For the text-containing cell, return its midpoint in (X, Y) coordinate format. 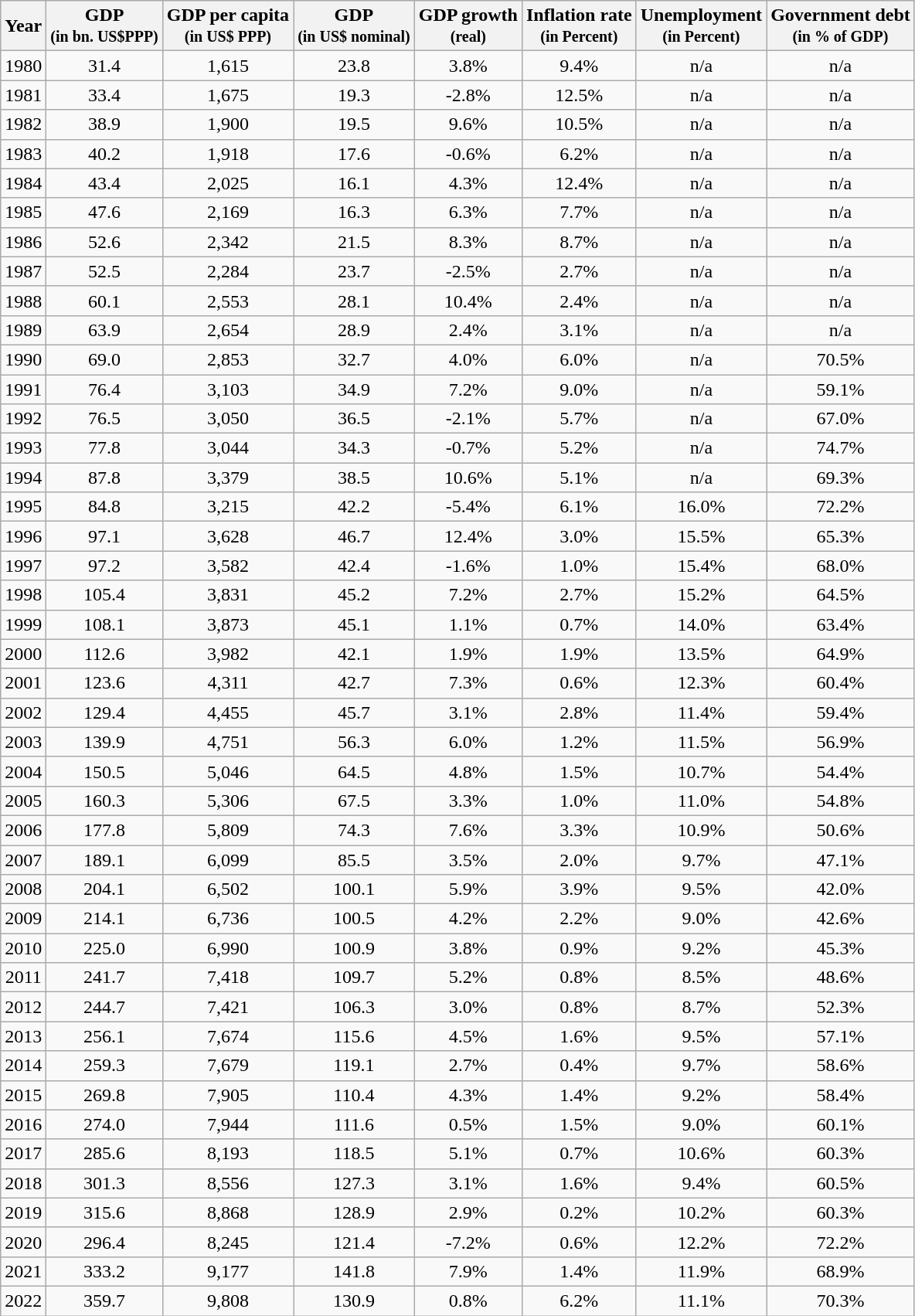
0.9% (579, 948)
38.5 (354, 478)
8,868 (227, 1212)
269.8 (104, 1095)
1998 (23, 595)
259.3 (104, 1066)
23.8 (354, 66)
127.3 (354, 1183)
2017 (23, 1154)
2007 (23, 860)
296.4 (104, 1242)
7.6% (468, 830)
12.5% (579, 95)
45.7 (354, 712)
48.6% (841, 978)
5,306 (227, 801)
6,099 (227, 860)
60.1 (104, 301)
65.3% (841, 536)
-2.5% (468, 271)
2014 (23, 1066)
11.0% (701, 801)
3,379 (227, 478)
0.2% (579, 1212)
74.7% (841, 448)
5.9% (468, 889)
4.0% (468, 359)
56.3 (354, 742)
106.3 (354, 1007)
GDP(in US$ nominal) (354, 26)
6.3% (468, 213)
1984 (23, 183)
70.3% (841, 1301)
-1.6% (468, 566)
2015 (23, 1095)
14.0% (701, 624)
19.3 (354, 95)
3,215 (227, 507)
97.2 (104, 566)
214.1 (104, 919)
7,418 (227, 978)
2013 (23, 1036)
2022 (23, 1301)
3.5% (468, 860)
105.4 (104, 595)
7,905 (227, 1095)
2,853 (227, 359)
16.0% (701, 507)
7,421 (227, 1007)
2,284 (227, 271)
2,553 (227, 301)
2,342 (227, 242)
4.5% (468, 1036)
Unemployment(in Percent) (701, 26)
4.2% (468, 919)
8,245 (227, 1242)
52.3% (841, 1007)
GDP growth(real) (468, 26)
8.5% (701, 978)
84.8 (104, 507)
10.9% (701, 830)
160.3 (104, 801)
-7.2% (468, 1242)
9,177 (227, 1271)
59.1% (841, 389)
47.1% (841, 860)
11.1% (701, 1301)
1,675 (227, 95)
6.1% (579, 507)
54.8% (841, 801)
128.9 (354, 1212)
15.2% (701, 595)
1986 (23, 242)
1999 (23, 624)
36.5 (354, 419)
Year (23, 26)
256.1 (104, 1036)
1991 (23, 389)
111.6 (354, 1124)
1.1% (468, 624)
40.2 (104, 154)
-2.1% (468, 419)
6,990 (227, 948)
50.6% (841, 830)
2011 (23, 978)
19.5 (354, 124)
9,808 (227, 1301)
189.1 (104, 860)
68.9% (841, 1271)
45.2 (354, 595)
7.9% (468, 1271)
2.8% (579, 712)
67.0% (841, 419)
1993 (23, 448)
130.9 (354, 1301)
3,582 (227, 566)
225.0 (104, 948)
129.4 (104, 712)
121.4 (354, 1242)
Inflation rate(in Percent) (579, 26)
2002 (23, 712)
100.1 (354, 889)
2009 (23, 919)
2006 (23, 830)
2020 (23, 1242)
76.4 (104, 389)
3,982 (227, 654)
244.7 (104, 1007)
87.8 (104, 478)
58.6% (841, 1066)
315.6 (104, 1212)
118.5 (354, 1154)
5,809 (227, 830)
112.6 (104, 654)
2001 (23, 683)
54.4% (841, 771)
3,628 (227, 536)
1992 (23, 419)
2008 (23, 889)
69.0 (104, 359)
333.2 (104, 1271)
17.6 (354, 154)
110.4 (354, 1095)
32.7 (354, 359)
GDP(in bn. US$PPP) (104, 26)
64.5 (354, 771)
10.4% (468, 301)
2003 (23, 742)
1980 (23, 66)
12.2% (701, 1242)
34.9 (354, 389)
1989 (23, 330)
74.3 (354, 830)
69.3% (841, 478)
3.9% (579, 889)
5,046 (227, 771)
1,918 (227, 154)
115.6 (354, 1036)
2.9% (468, 1212)
4,311 (227, 683)
150.5 (104, 771)
45.3% (841, 948)
2010 (23, 948)
42.2 (354, 507)
204.1 (104, 889)
4,455 (227, 712)
2.2% (579, 919)
1996 (23, 536)
67.5 (354, 801)
64.5% (841, 595)
108.1 (104, 624)
3,831 (227, 595)
2000 (23, 654)
63.9 (104, 330)
76.5 (104, 419)
8,193 (227, 1154)
8,556 (227, 1183)
16.1 (354, 183)
1987 (23, 271)
31.4 (104, 66)
6,502 (227, 889)
33.4 (104, 95)
97.1 (104, 536)
2005 (23, 801)
58.4% (841, 1095)
60.4% (841, 683)
-5.4% (468, 507)
1981 (23, 95)
3,044 (227, 448)
1,615 (227, 66)
139.9 (104, 742)
46.7 (354, 536)
70.5% (841, 359)
60.1% (841, 1124)
57.1% (841, 1036)
8.3% (468, 242)
23.7 (354, 271)
0.4% (579, 1066)
77.8 (104, 448)
28.1 (354, 301)
-0.7% (468, 448)
2016 (23, 1124)
3,873 (227, 624)
1985 (23, 213)
7,944 (227, 1124)
-0.6% (468, 154)
10.7% (701, 771)
100.9 (354, 948)
123.6 (104, 683)
274.0 (104, 1124)
1990 (23, 359)
119.1 (354, 1066)
6,736 (227, 919)
60.5% (841, 1183)
42.1 (354, 654)
52.6 (104, 242)
63.4% (841, 624)
3,050 (227, 419)
2019 (23, 1212)
241.7 (104, 978)
359.7 (104, 1301)
7.7% (579, 213)
64.9% (841, 654)
285.6 (104, 1154)
2018 (23, 1183)
7,674 (227, 1036)
1995 (23, 507)
1,900 (227, 124)
-2.8% (468, 95)
59.4% (841, 712)
42.4 (354, 566)
52.5 (104, 271)
1982 (23, 124)
177.8 (104, 830)
301.3 (104, 1183)
GDP per capita(in US$ PPP) (227, 26)
1988 (23, 301)
43.4 (104, 183)
42.0% (841, 889)
2,169 (227, 213)
5.7% (579, 419)
12.3% (701, 683)
15.5% (701, 536)
7,679 (227, 1066)
2004 (23, 771)
2012 (23, 1007)
Government debt(in % of GDP) (841, 26)
0.5% (468, 1124)
10.2% (701, 1212)
11.5% (701, 742)
10.5% (579, 124)
1983 (23, 154)
13.5% (701, 654)
2021 (23, 1271)
4.8% (468, 771)
9.6% (468, 124)
11.4% (701, 712)
68.0% (841, 566)
100.5 (354, 919)
56.9% (841, 742)
42.6% (841, 919)
16.3 (354, 213)
42.7 (354, 683)
21.5 (354, 242)
7.3% (468, 683)
1994 (23, 478)
45.1 (354, 624)
38.9 (104, 124)
15.4% (701, 566)
1.2% (579, 742)
47.6 (104, 213)
2.0% (579, 860)
109.7 (354, 978)
34.3 (354, 448)
85.5 (354, 860)
2,025 (227, 183)
4,751 (227, 742)
2,654 (227, 330)
3,103 (227, 389)
11.9% (701, 1271)
141.8 (354, 1271)
28.9 (354, 330)
1997 (23, 566)
